Extract the [x, y] coordinate from the center of the cell holding the provided text.  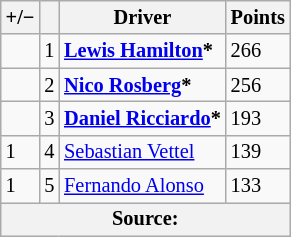
4 [49, 152]
Source: [146, 219]
Nico Rosberg* [142, 85]
193 [258, 118]
3 [49, 118]
2 [49, 85]
Fernando Alonso [142, 186]
Points [258, 17]
5 [49, 186]
139 [258, 152]
Sebastian Vettel [142, 152]
+/− [20, 17]
Driver [142, 17]
Lewis Hamilton* [142, 51]
256 [258, 85]
266 [258, 51]
133 [258, 186]
Daniel Ricciardo* [142, 118]
